Return [X, Y] of the center of cell containing provided text 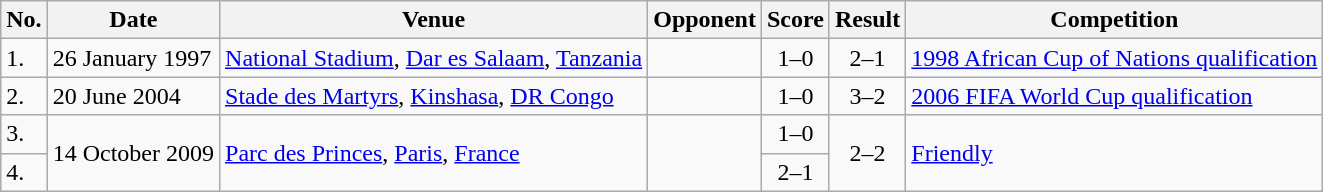
Score [795, 20]
20 June 2004 [133, 96]
Friendly [1114, 153]
Venue [434, 20]
14 October 2009 [133, 153]
Opponent [705, 20]
4. [24, 172]
26 January 1997 [133, 58]
3–2 [867, 96]
2006 FIFA World Cup qualification [1114, 96]
1998 African Cup of Nations qualification [1114, 58]
Parc des Princes, Paris, France [434, 153]
No. [24, 20]
Competition [1114, 20]
Result [867, 20]
2–2 [867, 153]
Stade des Martyrs, Kinshasa, DR Congo [434, 96]
1. [24, 58]
Date [133, 20]
2. [24, 96]
National Stadium, Dar es Salaam, Tanzania [434, 58]
3. [24, 134]
